For the text-containing cell, return its midpoint in [X, Y] coordinate format. 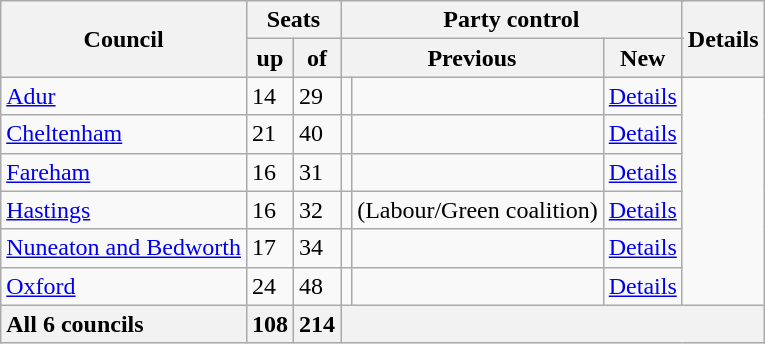
Oxford [124, 286]
Hastings [124, 210]
Party control [512, 20]
14 [270, 96]
31 [316, 172]
Nuneaton and Bedworth [124, 248]
up [270, 58]
Cheltenham [124, 134]
48 [316, 286]
(Labour/Green coalition) [478, 210]
of [316, 58]
34 [316, 248]
Seats [293, 20]
Council [124, 39]
Adur [124, 96]
40 [316, 134]
108 [270, 324]
24 [270, 286]
214 [316, 324]
17 [270, 248]
New [642, 58]
Previous [472, 58]
Fareham [124, 172]
29 [316, 96]
21 [270, 134]
All 6 councils [124, 324]
32 [316, 210]
